For the text-containing cell, return its midpoint in [x, y] coordinate format. 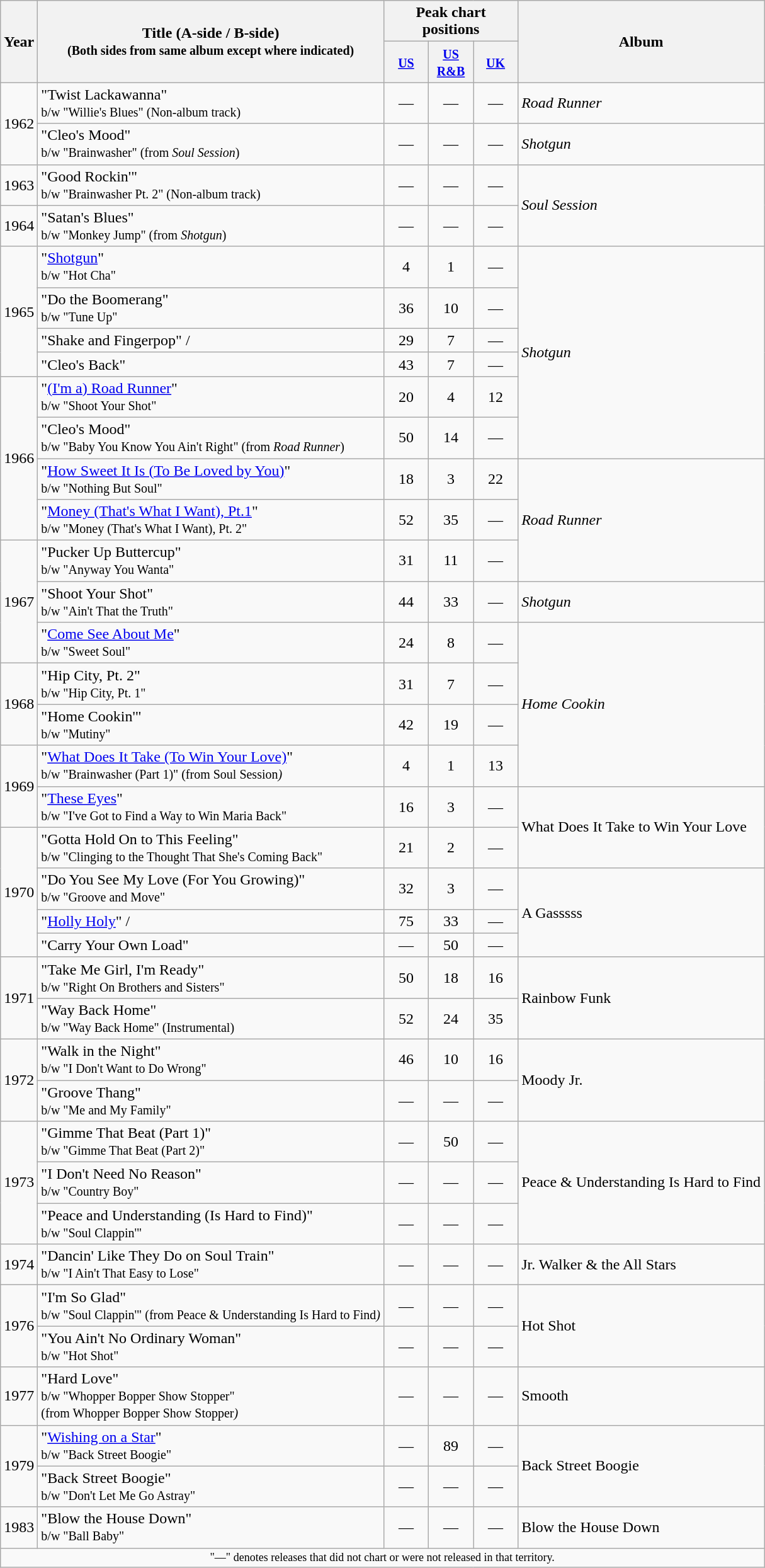
1974 [19, 1265]
29 [405, 340]
Peace & Understanding Is Hard to Find [641, 1183]
"Shoot Your Shot"b/w "Ain't That the Truth" [211, 602]
"Twist Lackawanna"b/w "Willie's Blues" (Non-album track) [211, 103]
1968 [19, 704]
42 [405, 724]
"Walk in the Night"b/w "I Don't Want to Do Wrong" [211, 1060]
Soul Session [641, 205]
14 [451, 437]
"Wishing on a Star"b/w "Back Street Boogie" [211, 1445]
1964 [19, 226]
What Does It Take to Win Your Love [641, 827]
20 [405, 397]
46 [405, 1060]
89 [451, 1445]
21 [405, 848]
1976 [19, 1326]
UK [496, 62]
Moody Jr. [641, 1080]
1965 [19, 311]
US [405, 62]
"—" denotes releases that did not chart or were not released in that territory. [383, 1557]
75 [405, 921]
"Back Street Boogie"b/w "Don't Let Me Go Astray" [211, 1487]
1962 [19, 123]
1966 [19, 458]
"Carry Your Own Load" [211, 945]
Smooth [641, 1396]
"You Ain't No Ordinary Woman"b/w "Hot Shot" [211, 1347]
"Blow the House Down"b/w "Ball Baby" [211, 1527]
"Way Back Home"b/w "Way Back Home" (Instrumental) [211, 1018]
"Come See About Me"b/w "Sweet Soul" [211, 643]
32 [405, 888]
"Shotgun"b/w "Hot Cha" [211, 267]
"What Does It Take (To Win Your Love)"b/w "Brainwasher (Part 1)" (from Soul Session) [211, 766]
1972 [19, 1080]
"Do the Boomerang"b/w "Tune Up" [211, 307]
1979 [19, 1466]
1973 [19, 1183]
43 [405, 364]
22 [496, 479]
1969 [19, 786]
1971 [19, 998]
"Gotta Hold On to This Feeling"b/w "Clinging to the Thought That She's Coming Back" [211, 848]
"Cleo's Back" [211, 364]
"Hip City, Pt. 2"b/w "Hip City, Pt. 1" [211, 684]
"Home Cookin'"b/w "Mutiny" [211, 724]
"Satan's Blues"b/w "Monkey Jump" (from Shotgun) [211, 226]
12 [496, 397]
"(I'm a) Road Runner"b/w "Shoot Your Shot" [211, 397]
"I'm So Glad"b/w "Soul Clappin'" (from Peace & Understanding Is Hard to Find) [211, 1305]
44 [405, 602]
"Good Rockin'"b/w "Brainwasher Pt. 2" (Non-album track) [211, 185]
1970 [19, 892]
11 [451, 561]
"Dancin' Like They Do on Soul Train"b/w "I Ain't That Easy to Lose" [211, 1265]
1977 [19, 1396]
13 [496, 766]
"I Don't Need No Reason"b/w "Country Boy" [211, 1183]
"Pucker Up Buttercup"b/w "Anyway You Wanta" [211, 561]
"Do You See My Love (For You Growing)"b/w "Groove and Move" [211, 888]
Jr. Walker & the All Stars [641, 1265]
Blow the House Down [641, 1527]
Year [19, 42]
"Cleo's Mood"b/w "Baby You Know You Ain't Right" (from Road Runner) [211, 437]
"These Eyes"b/w "I've Got to Find a Way to Win Maria Back" [211, 806]
"Cleo's Mood"b/w "Brainwasher" (from Soul Session) [211, 144]
8 [451, 643]
Title (A-side / B-side)(Both sides from same album except where indicated) [211, 42]
"Holly Holy" / [211, 921]
2 [451, 848]
US R&B [451, 62]
Rainbow Funk [641, 998]
1963 [19, 185]
1983 [19, 1527]
Back Street Boogie [641, 1466]
36 [405, 307]
Album [641, 42]
"Hard Love"b/w "Whopper Bopper Show Stopper"(from Whopper Bopper Show Stopper) [211, 1396]
"Shake and Fingerpop" / [211, 340]
"Peace and Understanding (Is Hard to Find)"b/w "Soul Clappin'" [211, 1223]
A Gasssss [641, 912]
"Groove Thang"b/w "Me and My Family" [211, 1100]
"Take Me Girl, I'm Ready"b/w "Right On Brothers and Sisters" [211, 978]
Hot Shot [641, 1326]
1967 [19, 602]
Home Cookin [641, 704]
"Money (That's What I Want), Pt.1"b/w "Money (That's What I Want), Pt. 2" [211, 520]
19 [451, 724]
Peak chart positions [451, 21]
"How Sweet It Is (To Be Loved by You)"b/w "Nothing But Soul" [211, 479]
"Gimme That Beat (Part 1)"b/w "Gimme That Beat (Part 2)" [211, 1142]
